Detect which cell encompasses the target text, then output its (X, Y) center coordinate. 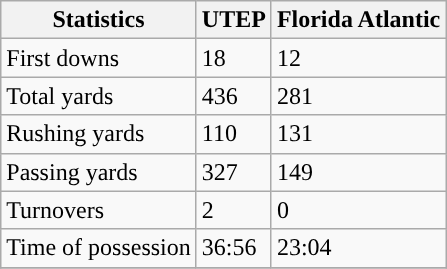
131 (358, 134)
0 (358, 210)
36:56 (234, 248)
Turnovers (99, 210)
Time of possession (99, 248)
Statistics (99, 20)
Florida Atlantic (358, 20)
18 (234, 58)
436 (234, 96)
UTEP (234, 20)
Total yards (99, 96)
110 (234, 134)
281 (358, 96)
149 (358, 172)
Rushing yards (99, 134)
Passing yards (99, 172)
327 (234, 172)
2 (234, 210)
12 (358, 58)
23:04 (358, 248)
First downs (99, 58)
